Pinpoint the cell where the given text exists, returning its (x, y) midpoint coordinate. 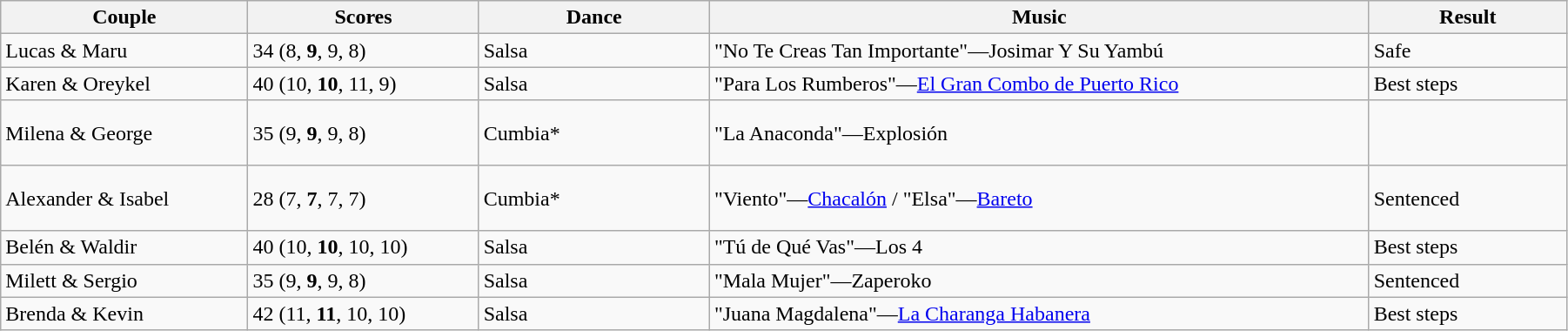
Lucas & Maru (124, 51)
Belén & Waldir (124, 247)
"Tú de Qué Vas"—Los 4 (1039, 247)
Milena & George (124, 132)
28 (7, 7, 7, 7) (364, 199)
Music (1039, 17)
Alexander & Isabel (124, 199)
"Mala Mujer"—Zaperoko (1039, 280)
Safe (1467, 51)
Brenda & Kevin (124, 314)
40 (10, 10, 10, 10) (364, 247)
"Viento"—Chacalón / "Elsa"—Bareto (1039, 199)
"Juana Magdalena"—La Charanga Habanera (1039, 314)
42 (11, 11, 10, 10) (364, 314)
Couple (124, 17)
Karen & Oreykel (124, 84)
Scores (364, 17)
Milett & Sergio (124, 280)
"No Te Creas Tan Importante"—Josimar Y Su Yambú (1039, 51)
40 (10, 10, 11, 9) (364, 84)
"La Anaconda"—Explosión (1039, 132)
Dance (593, 17)
"Para Los Rumberos"—El Gran Combo de Puerto Rico (1039, 84)
Result (1467, 17)
34 (8, 9, 9, 8) (364, 51)
